Detect which cell encompasses the target text, then output its (x, y) center coordinate. 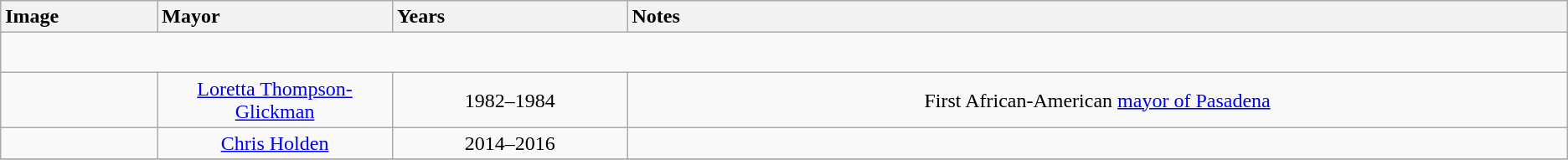
Notes (1097, 17)
2014–2016 (509, 143)
Chris Holden (275, 143)
Loretta Thompson-Glickman (275, 101)
Mayor (275, 17)
1982–1984 (509, 101)
First African-American mayor of Pasadena (1097, 101)
Image (79, 17)
Years (509, 17)
